Locate the cell with the specified text and output its (x, y) center coordinate. 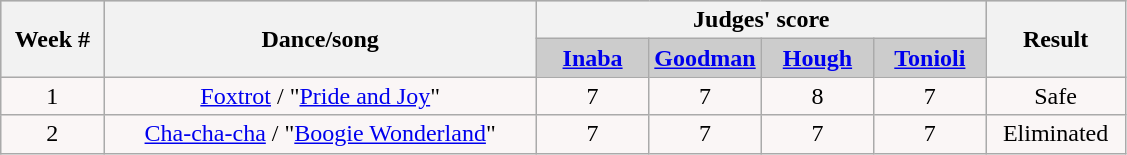
Eliminated (1056, 134)
Foxtrot / "Pride and Joy" (320, 96)
Safe (1056, 96)
Result (1056, 39)
8 (817, 96)
1 (52, 96)
Week # (52, 39)
Tonioli (930, 58)
Inaba (592, 58)
Judges' score (761, 20)
2 (52, 134)
Cha-cha-cha / "Boogie Wonderland" (320, 134)
Hough (817, 58)
Goodman (705, 58)
Dance/song (320, 39)
